Pinpoint the cell where the given text exists, returning its [x, y] midpoint coordinate. 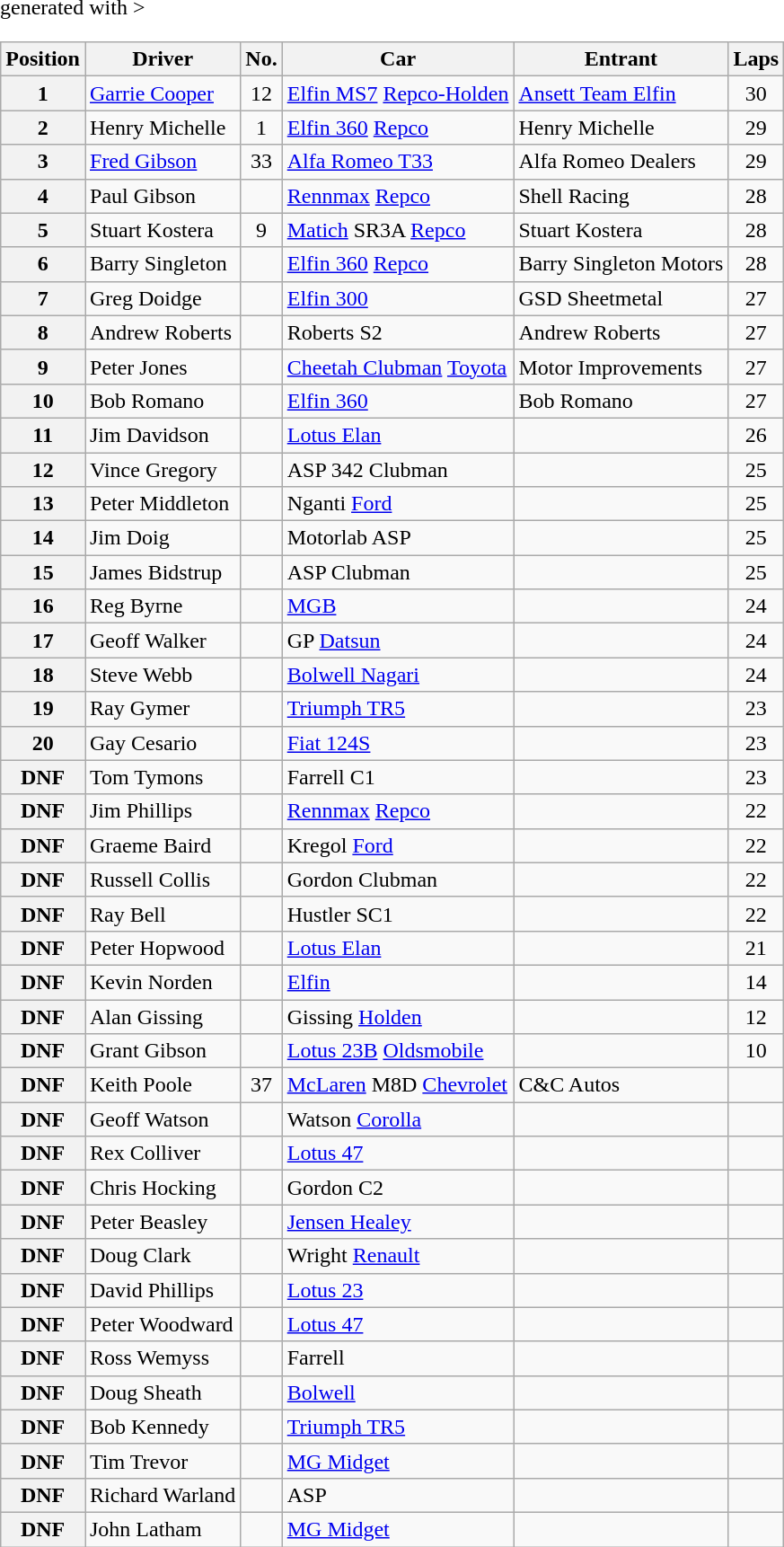
4 [43, 196]
Doug Clark [162, 1256]
Elfin 360 [398, 401]
Jim Phillips [162, 811]
ASP [398, 1495]
Watson Corolla [398, 1119]
Rex Colliver [162, 1154]
16 [43, 606]
James Bidstrup [162, 572]
Tim Trevor [162, 1461]
17 [43, 641]
Richard Warland [162, 1495]
McLaren M8D Chevrolet [398, 1085]
Car [398, 59]
Jensen Healey [398, 1222]
Paul Gibson [162, 196]
2 [43, 128]
Bolwell [398, 1392]
Keith Poole [162, 1085]
6 [43, 264]
Bob Kennedy [162, 1427]
Laps [756, 59]
Elfin 300 [398, 298]
Farrell [398, 1358]
Wright Renault [398, 1256]
Cheetah Clubman Toyota [398, 367]
Kevin Norden [162, 982]
Roberts S2 [398, 332]
18 [43, 675]
Entrant [621, 59]
21 [756, 948]
Bolwell Nagari [398, 675]
Alan Gissing [162, 1016]
3 [43, 162]
Garrie Cooper [162, 93]
Farrell C1 [398, 777]
Jim Doig [162, 538]
ASP 342 Clubman [398, 470]
Gay Cesario [162, 743]
26 [756, 435]
Lotus 23 [398, 1290]
ASP Clubman [398, 572]
No. [261, 59]
John Latham [162, 1529]
Vince Gregory [162, 470]
David Phillips [162, 1290]
Gordon C2 [398, 1188]
Steve Webb [162, 675]
Peter Woodward [162, 1324]
Elfin MS7 Repco-Holden [398, 93]
GP Datsun [398, 641]
Ray Bell [162, 914]
Peter Hopwood [162, 948]
Driver [162, 59]
Graeme Baird [162, 845]
Gordon Clubman [398, 880]
Greg Doidge [162, 298]
Gissing Holden [398, 1016]
Matich SR3A Repco [398, 230]
Russell Collis [162, 880]
19 [43, 709]
37 [261, 1085]
Shell Racing [621, 196]
C&C Autos [621, 1085]
Peter Beasley [162, 1222]
Doug Sheath [162, 1392]
Hustler SC1 [398, 914]
Jim Davidson [162, 435]
GSD Sheetmetal [621, 298]
Geoff Watson [162, 1119]
Position [43, 59]
11 [43, 435]
Ray Gymer [162, 709]
20 [43, 743]
7 [43, 298]
30 [756, 93]
Ross Wemyss [162, 1358]
Peter Middleton [162, 504]
Tom Tymons [162, 777]
Kregol Ford [398, 845]
Elfin [398, 982]
Geoff Walker [162, 641]
Barry Singleton Motors [621, 264]
Ansett Team Elfin [621, 93]
MGB [398, 606]
8 [43, 332]
Motorlab ASP [398, 538]
33 [261, 162]
13 [43, 504]
Motor Improvements [621, 367]
Chris Hocking [162, 1188]
Fred Gibson [162, 162]
Reg Byrne [162, 606]
Fiat 124S [398, 743]
15 [43, 572]
Nganti Ford [398, 504]
Grant Gibson [162, 1051]
Alfa Romeo T33 [398, 162]
Barry Singleton [162, 264]
Alfa Romeo Dealers [621, 162]
5 [43, 230]
Lotus 23B Oldsmobile [398, 1051]
Peter Jones [162, 367]
